Determine the (X, Y) coordinate at the center of the cell enclosing the given text.  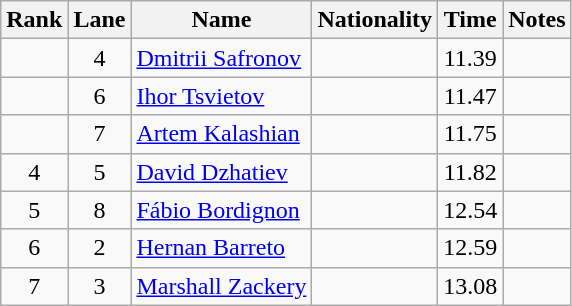
Nationality (375, 20)
13.08 (470, 286)
11.47 (470, 96)
David Dzhatiev (222, 172)
12.54 (470, 210)
12.59 (470, 248)
Hernan Barreto (222, 248)
Ihor Tsvietov (222, 96)
2 (100, 248)
Notes (537, 20)
Time (470, 20)
Fábio Bordignon (222, 210)
3 (100, 286)
Name (222, 20)
Artem Kalashian (222, 134)
Marshall Zackery (222, 286)
11.82 (470, 172)
Dmitrii Safronov (222, 58)
11.39 (470, 58)
11.75 (470, 134)
Lane (100, 20)
8 (100, 210)
Rank (34, 20)
